Determine the [x, y] coordinate at the center of the cell enclosing the given text.  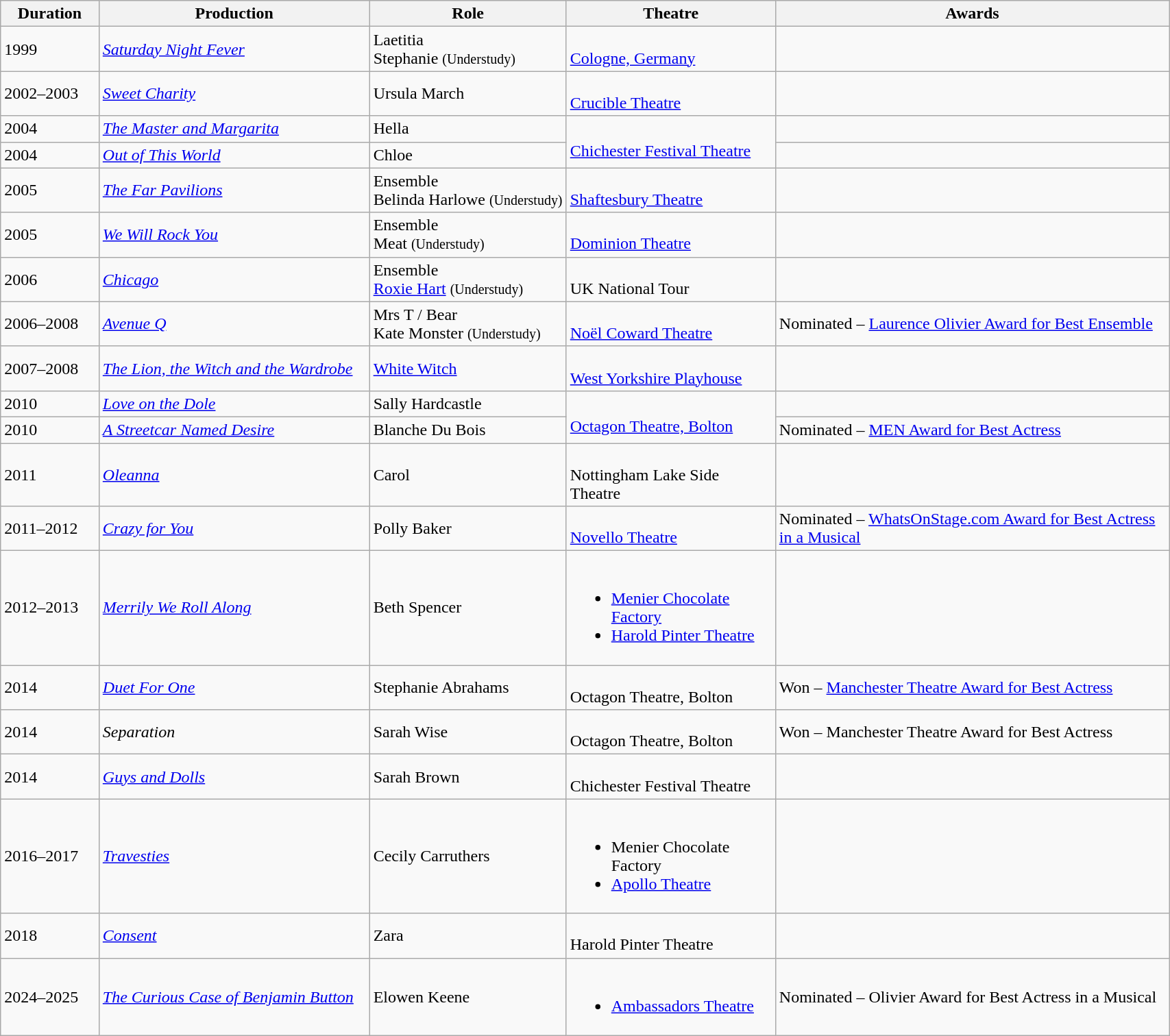
Cologne, Germany [670, 49]
Nominated – WhatsOnStage.com Award for Best Actress in a Musical [972, 529]
The Lion, the Witch and the Wardrobe [234, 369]
Blanche Du Bois [467, 430]
White Witch [467, 369]
Oleanna [234, 474]
2007–2008 [50, 369]
Chicago [234, 280]
1999 [50, 49]
Hella [467, 129]
Consent [234, 936]
Carol [467, 474]
Shaftesbury Theatre [670, 190]
Nominated – MEN Award for Best Actress [972, 430]
Chloe [467, 155]
Crucible Theatre [670, 93]
Separation [234, 732]
Ensemble Meat (Understudy) [467, 234]
Production [234, 14]
Duet For One [234, 688]
2011–2012 [50, 529]
West Yorkshire Playhouse [670, 369]
Menier Chocolate FactoryHarold Pinter Theatre [670, 608]
Mrs T / Bear Kate Monster (Understudy) [467, 323]
Love on the Dole [234, 404]
Sweet Charity [234, 93]
2024–2025 [50, 996]
Ursula March [467, 93]
Sarah Brown [467, 777]
Polly Baker [467, 529]
Nottingham Lake Side Theatre [670, 474]
Awards [972, 14]
Zara [467, 936]
Nominated – Olivier Award for Best Actress in a Musical [972, 996]
Noël Coward Theatre [670, 323]
Sarah Wise [467, 732]
Menier Chocolate FactoryApollo Theatre [670, 856]
A Streetcar Named Desire [234, 430]
Travesties [234, 856]
Guys and Dolls [234, 777]
UK National Tour [670, 280]
Nominated – Laurence Olivier Award for Best Ensemble [972, 323]
Laetitia Stephanie (Understudy) [467, 49]
Ensemble Belinda Harlowe (Understudy) [467, 190]
Saturday Night Fever [234, 49]
2012–2013 [50, 608]
2006–2008 [50, 323]
Stephanie Abrahams [467, 688]
2018 [50, 936]
The Far Pavilions [234, 190]
Ensemble Roxie Hart (Understudy) [467, 280]
Novello Theatre [670, 529]
Cecily Carruthers [467, 856]
Sally Hardcastle [467, 404]
The Master and Margarita [234, 129]
Crazy for You [234, 529]
Duration [50, 14]
2006 [50, 280]
2002–2003 [50, 93]
We Will Rock You [234, 234]
Merrily We Roll Along [234, 608]
Beth Spencer [467, 608]
Dominion Theatre [670, 234]
Theatre [670, 14]
Role [467, 14]
Out of This World [234, 155]
Elowen Keene [467, 996]
The Curious Case of Benjamin Button [234, 996]
Avenue Q [234, 323]
Harold Pinter Theatre [670, 936]
2016–2017 [50, 856]
Ambassadors Theatre [670, 996]
2011 [50, 474]
